Determine the [x, y] coordinate at the center of the cell enclosing the given text.  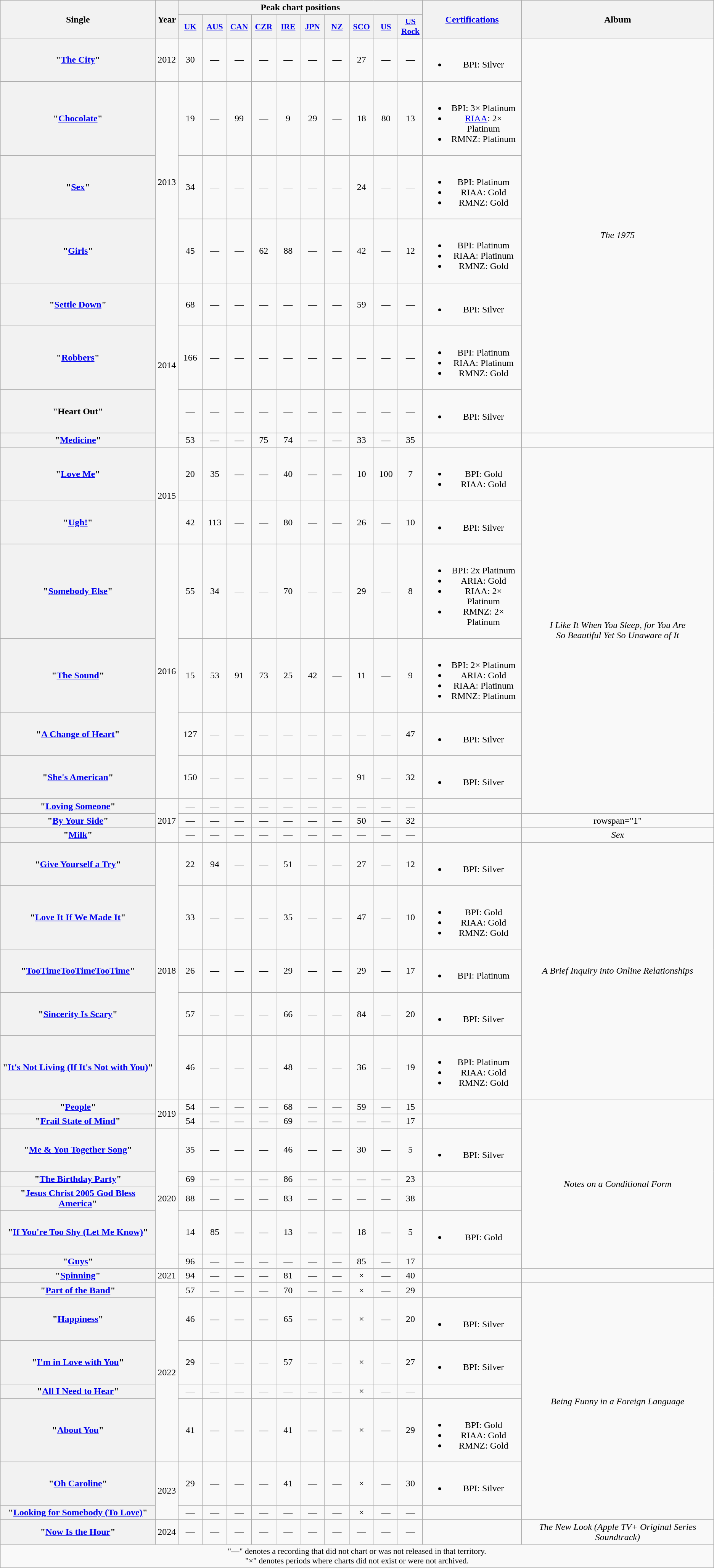
"Happiness" [78, 1319]
2024 [167, 1532]
JPN [312, 27]
22 [190, 864]
2015 [167, 495]
24 [362, 187]
The 1975 [618, 235]
USRock [410, 27]
"Settle Down" [78, 304]
"People" [78, 1106]
45 [190, 251]
83 [288, 1199]
55 [190, 591]
100 [386, 474]
50 [362, 821]
"Give Yourself a Try" [78, 864]
US [386, 27]
SCO [362, 27]
Being Funny in a Foreign Language [618, 1401]
2019 [167, 1114]
"The Sound" [78, 676]
BPI: 3× PlatinumRIAA: 2× PlatinumRMNZ: Platinum [472, 118]
"All I Need to Hear" [78, 1391]
2016 [167, 671]
CZR [264, 27]
"Somebody Else" [78, 591]
I Like It When You Sleep, for You AreSo Beautiful Yet So Unaware of It [618, 630]
"Medicine" [78, 440]
"The City" [78, 60]
"A Change of Heart" [78, 734]
166 [190, 358]
81 [288, 1276]
Sex [618, 835]
"If You're Too Shy (Let Me Know)" [78, 1232]
AUS [215, 27]
25 [288, 676]
7 [410, 474]
"The Birthday Party" [78, 1178]
"Jesus Christ 2005 God Bless America" [78, 1199]
Album [618, 19]
99 [239, 118]
Peak chart positions [301, 8]
BPI: 2× PlatinumARIA: GoldRIAA: PlatinumRMNZ: Platinum [472, 676]
150 [190, 778]
127 [190, 734]
2020 [167, 1198]
BPI: GoldRIAA: Gold [472, 474]
2022 [167, 1373]
73 [264, 676]
NZ [337, 27]
113 [215, 522]
"Part of the Band" [78, 1290]
2021 [167, 1276]
2017 [167, 821]
Single [78, 19]
"Loving Someone" [78, 806]
84 [362, 1014]
UK [190, 27]
96 [190, 1261]
"Sincerity Is Scary" [78, 1014]
"Robbers" [78, 358]
"Girls" [78, 251]
74 [288, 440]
11 [362, 676]
23 [410, 1178]
rowspan="1" [618, 821]
62 [264, 251]
"Guys" [78, 1261]
"Heart Out" [78, 411]
75 [264, 440]
"About You" [78, 1430]
"Chocolate" [78, 118]
"Sex" [78, 187]
CAN [239, 27]
65 [288, 1319]
"Love Me" [78, 474]
"Me & You Together Song" [78, 1150]
"TooTimeTooTimeTooTime" [78, 971]
48 [288, 1067]
2018 [167, 971]
"Ugh!" [78, 522]
"By Your Side" [78, 821]
"Love It If We Made It" [78, 917]
BPI: 2x PlatinumARIA: GoldRIAA: 2× PlatinumRMNZ: 2× Platinum [472, 591]
IRE [288, 27]
Year [167, 19]
51 [288, 864]
"Spinning" [78, 1276]
A Brief Inquiry into Online Relationships [618, 971]
"She's American" [78, 778]
2012 [167, 60]
36 [362, 1067]
"—" denotes a recording that did not chart or was not released in that territory."×" denotes periods where charts did not exist or were not archived. [357, 1556]
2014 [167, 365]
2023 [167, 1491]
The New Look (Apple TV+ Original Series Soundtrack) [618, 1532]
"Frail State of Mind" [78, 1121]
38 [410, 1199]
"Milk" [78, 835]
2013 [167, 182]
"It's Not Living (If It's Not with You)" [78, 1067]
Certifications [472, 19]
BPI: Gold [472, 1232]
66 [288, 1014]
"Looking for Somebody (To Love)" [78, 1512]
"I'm in Love with You" [78, 1362]
14 [190, 1232]
"Oh Caroline" [78, 1483]
86 [288, 1178]
Notes on a Conditional Form [618, 1183]
"Now Is the Hour" [78, 1532]
8 [410, 591]
BPI: Platinum [472, 971]
